Extract the (x, y) coordinate from the center of the cell holding the provided text.  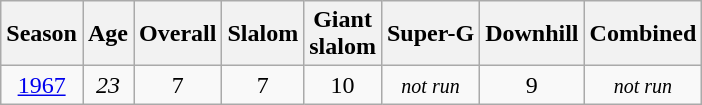
Combined (643, 34)
9 (532, 85)
1967 (42, 85)
Overall (178, 34)
Slalom (263, 34)
Giantslalom (343, 34)
Super-G (430, 34)
23 (108, 85)
Age (108, 34)
Downhill (532, 34)
10 (343, 85)
Season (42, 34)
